Search for the cell housing the specified text and yield its (X, Y) center coordinate. 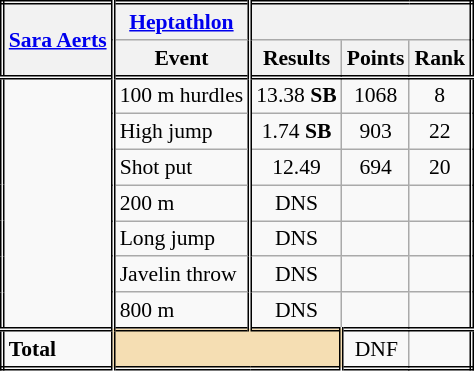
8 (440, 96)
Javelin throw (182, 275)
12.49 (296, 168)
Sara Aerts (58, 40)
Points (376, 58)
Event (182, 58)
High jump (182, 132)
903 (376, 132)
1.74 SB (296, 132)
Rank (440, 58)
20 (440, 168)
13.38 SB (296, 96)
Shot put (182, 168)
DNF (376, 348)
Long jump (182, 239)
200 m (182, 203)
800 m (182, 310)
Total (58, 348)
Heptathlon (182, 22)
694 (376, 168)
1068 (376, 96)
Results (296, 58)
22 (440, 132)
100 m hurdles (182, 96)
